Extract the [x, y] coordinate from the center of the cell holding the provided text.  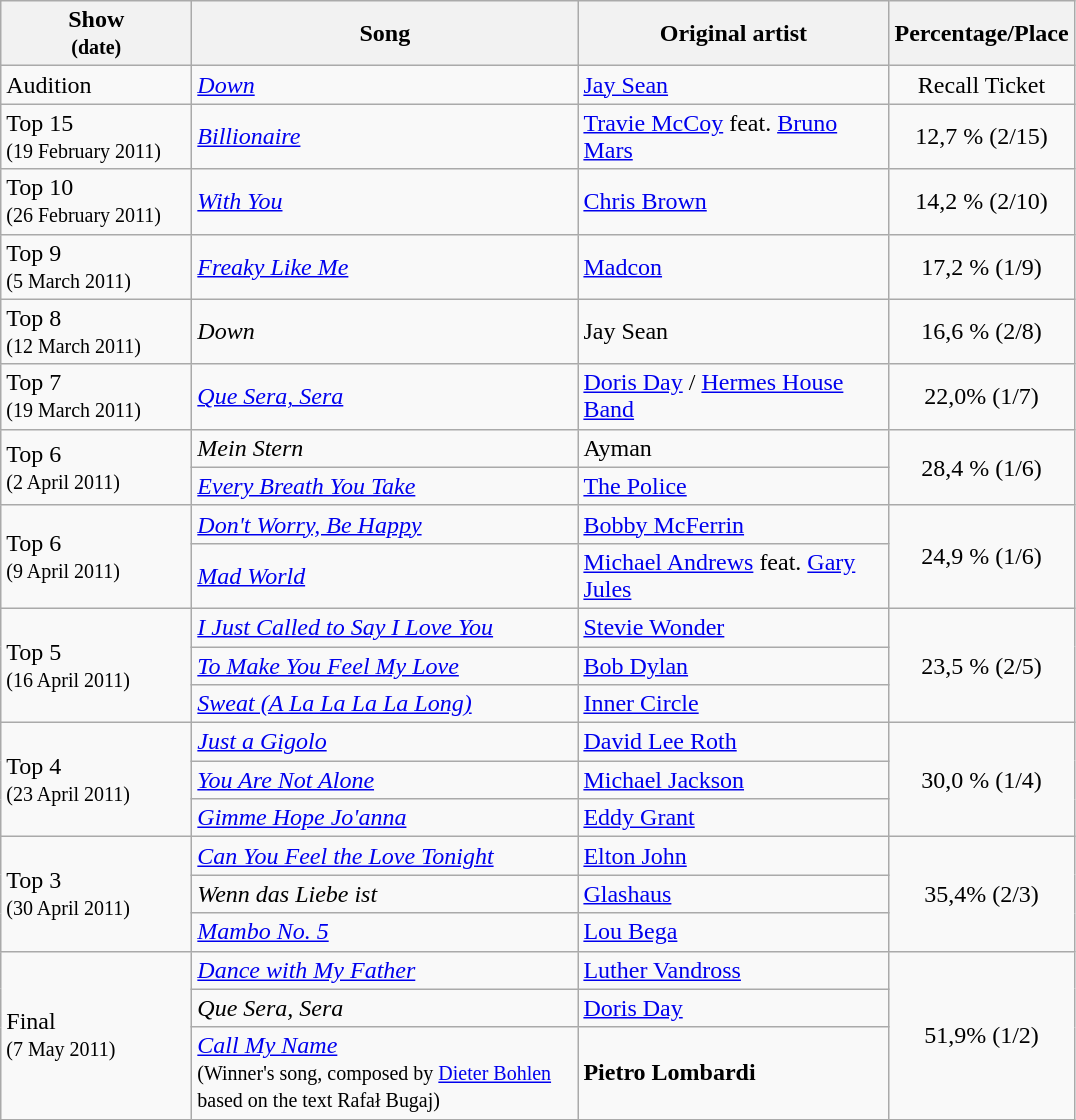
Sweat (A La La La La Long) [385, 704]
Doris Day / Hermes House Band [734, 396]
Gimme Hope Jo'anna [385, 818]
With You [385, 202]
Freaky Like Me [385, 266]
Michael Andrews feat. Gary Jules [734, 576]
24,9 % (1/6) [982, 556]
Dance with My Father [385, 970]
Glashaus [734, 894]
Michael Jackson [734, 780]
Call My Name(Winner's song, composed by Dieter Bohlen based on the text Rafał Bugaj) [385, 1073]
Wenn das Liebe ist [385, 894]
I Just Called to Say I Love You [385, 627]
Mein Stern [385, 448]
Chris Brown [734, 202]
22,0% (1/7) [982, 396]
Stevie Wonder [734, 627]
Madcon [734, 266]
Luther Vandross [734, 970]
Bob Dylan [734, 665]
Final(7 May 2011) [96, 1035]
Lou Bega [734, 932]
Elton John [734, 856]
Original artist [734, 34]
Mambo No. 5 [385, 932]
Just a Gigolo [385, 742]
Every Breath You Take [385, 486]
Pietro Lombardi [734, 1073]
The Police [734, 486]
Travie McCoy feat. Bruno Mars [734, 136]
23,5 % (2/5) [982, 665]
David Lee Roth [734, 742]
35,4% (2/3) [982, 894]
Billionaire [385, 136]
Top 7(19 March 2011) [96, 396]
Ayman [734, 448]
Bobby McFerrin [734, 524]
51,9% (1/2) [982, 1035]
Top 8(12 March 2011) [96, 332]
Mad World [385, 576]
Doris Day [734, 1008]
Song [385, 34]
30,0 % (1/4) [982, 780]
Don't Worry, Be Happy [385, 524]
17,2 % (1/9) [982, 266]
Recall Ticket [982, 85]
Top 4(23 April 2011) [96, 780]
Show(date) [96, 34]
To Make You Feel My Love [385, 665]
Percentage/Place [982, 34]
28,4 % (1/6) [982, 467]
Can You Feel the Love Tonight [385, 856]
12,7 % (2/15) [982, 136]
Top 5(16 April 2011) [96, 665]
Top 6(2 April 2011) [96, 467]
Top 9(5 March 2011) [96, 266]
Inner Circle [734, 704]
Top 3(30 April 2011) [96, 894]
Top 15(19 February 2011) [96, 136]
16,6 % (2/8) [982, 332]
Audition [96, 85]
Top 6(9 April 2011) [96, 556]
Top 10(26 February 2011) [96, 202]
14,2 % (2/10) [982, 202]
You Are Not Alone [385, 780]
Eddy Grant [734, 818]
